Return (x, y) of the center of cell containing provided text 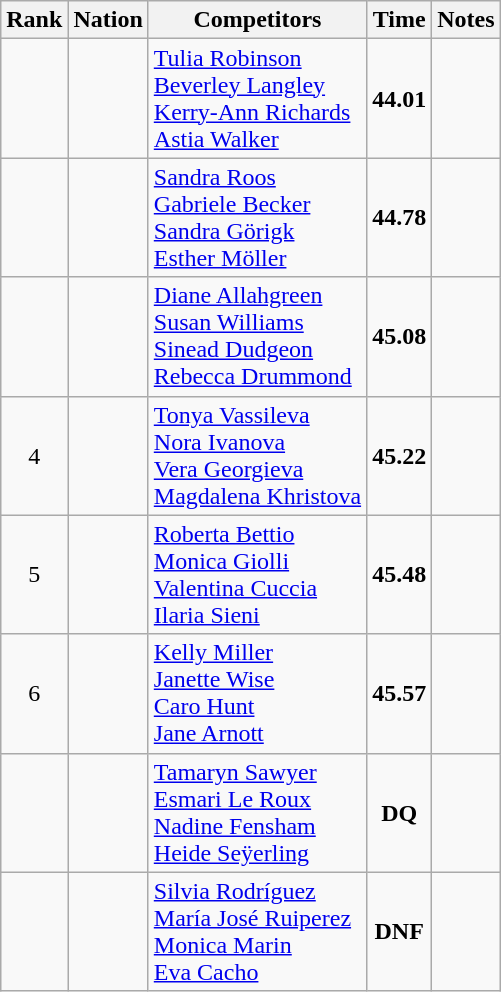
Tulia RobinsonBeverley LangleyKerry-Ann RichardsAstia Walker (257, 98)
Kelly MillerJanette WiseCaro HuntJane Arnott (257, 694)
45.22 (400, 456)
Notes (466, 20)
Nation (108, 20)
Diane AllahgreenSusan WilliamsSinead DudgeonRebecca Drummond (257, 336)
45.57 (400, 694)
Roberta BettioMonica GiolliValentina CucciaIlaria Sieni (257, 574)
45.48 (400, 574)
45.08 (400, 336)
44.78 (400, 218)
44.01 (400, 98)
5 (34, 574)
Rank (34, 20)
Silvia RodríguezMaría José RuiperezMonica MarinEva Cacho (257, 932)
DQ (400, 812)
Time (400, 20)
DNF (400, 932)
6 (34, 694)
Sandra RoosGabriele BeckerSandra GörigkEsther Möller (257, 218)
Tamaryn SawyerEsmari Le RouxNadine FenshamHeide Seÿerling (257, 812)
4 (34, 456)
Tonya VassilevaNora IvanovaVera GeorgievaMagdalena Khristova (257, 456)
Competitors (257, 20)
